Output the [x, y] coordinate of the center of the cell containing the given text.  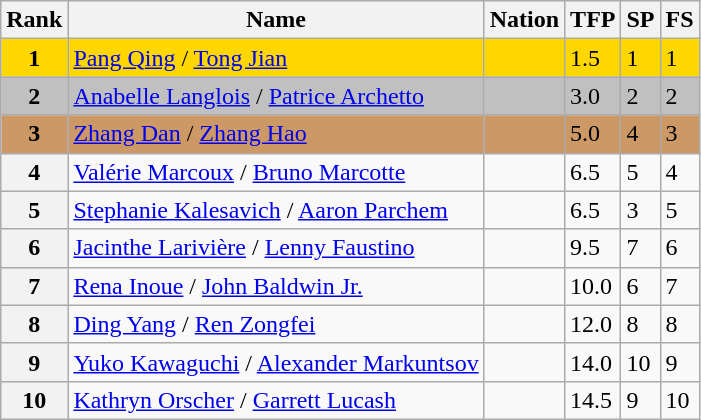
10.0 [593, 286]
14.5 [593, 400]
Rena Inoue / John Baldwin Jr. [276, 286]
SP [640, 20]
Ding Yang / Ren Zongfei [276, 324]
Name [276, 20]
9.5 [593, 248]
TFP [593, 20]
1.5 [593, 58]
Rank [34, 20]
Kathryn Orscher / Garrett Lucash [276, 400]
Pang Qing / Tong Jian [276, 58]
Zhang Dan / Zhang Hao [276, 134]
Valérie Marcoux / Bruno Marcotte [276, 172]
5.0 [593, 134]
3.0 [593, 96]
Anabelle Langlois / Patrice Archetto [276, 96]
Yuko Kawaguchi / Alexander Markuntsov [276, 362]
Stephanie Kalesavich / Aaron Parchem [276, 210]
Nation [524, 20]
Jacinthe Larivière / Lenny Faustino [276, 248]
14.0 [593, 362]
FS [680, 20]
12.0 [593, 324]
